Provide the [X, Y] coordinate of the cell's center where the given text is located.  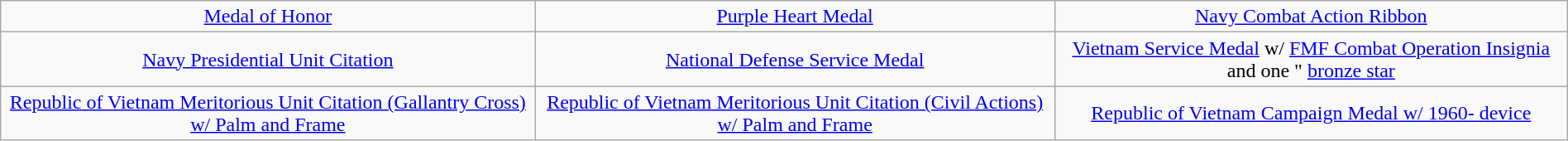
Purple Heart Medal [795, 17]
National Defense Service Medal [795, 60]
Navy Combat Action Ribbon [1311, 17]
Republic of Vietnam Campaign Medal w/ 1960- device [1311, 113]
Republic of Vietnam Meritorious Unit Citation (Civil Actions) w/ Palm and Frame [795, 113]
Navy Presidential Unit Citation [268, 60]
Republic of Vietnam Meritorious Unit Citation (Gallantry Cross) w/ Palm and Frame [268, 113]
Medal of Honor [268, 17]
Vietnam Service Medal w/ FMF Combat Operation Insignia and one " bronze star [1311, 60]
